Extract the (x, y) coordinate from the center of the cell holding the provided text.  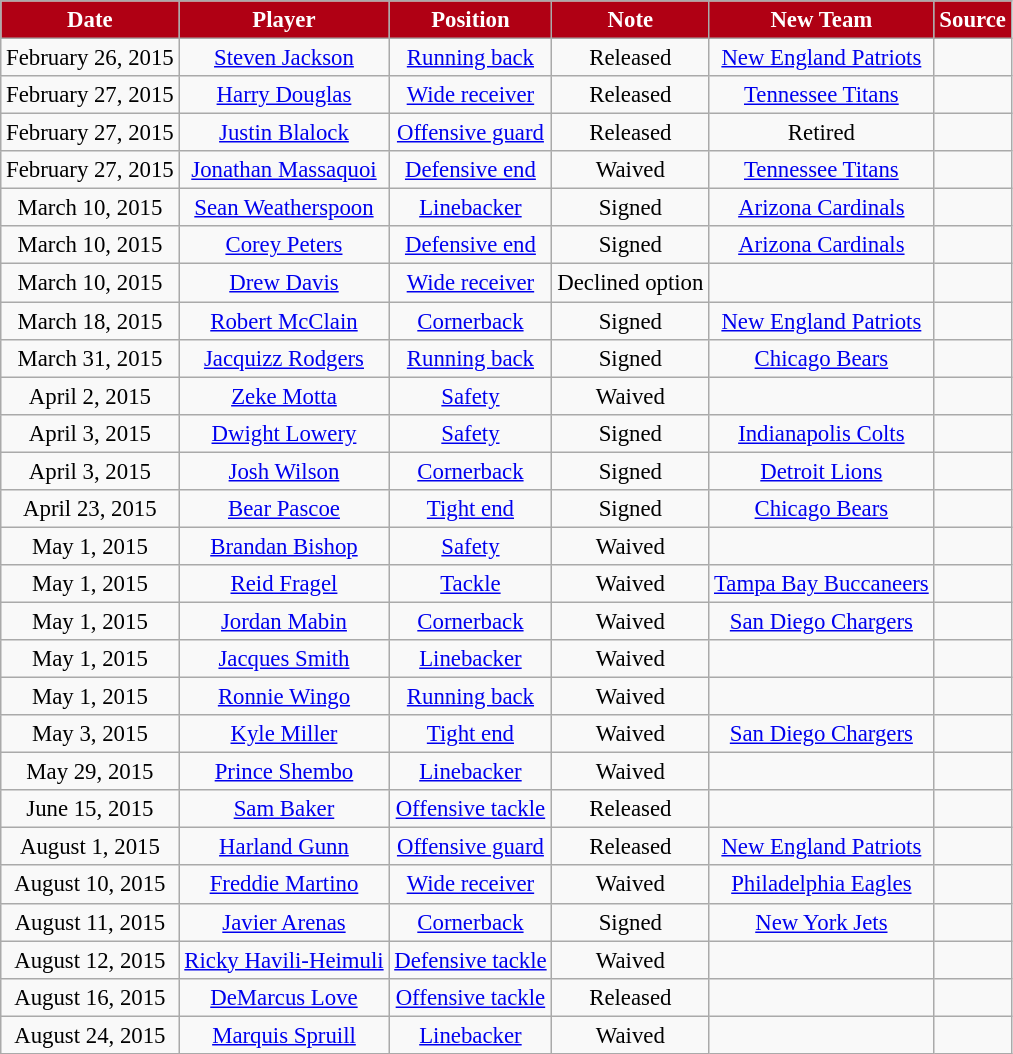
Harland Gunn (284, 847)
Brandan Bishop (284, 546)
New York Jets (822, 922)
Bear Pascoe (284, 509)
Source (972, 20)
Retired (822, 133)
Tackle (470, 584)
Defensive tackle (470, 960)
Josh Wilson (284, 471)
Justin Blalock (284, 133)
April 2, 2015 (90, 396)
DeMarcus Love (284, 997)
Kyle Miller (284, 734)
Date (90, 20)
August 24, 2015 (90, 1035)
Drew Davis (284, 283)
Freddie Martino (284, 885)
August 10, 2015 (90, 885)
May 29, 2015 (90, 772)
Sean Weatherspoon (284, 208)
Declined option (630, 283)
Player (284, 20)
Dwight Lowery (284, 433)
Ricky Havili-Heimuli (284, 960)
August 16, 2015 (90, 997)
Javier Arenas (284, 922)
Detroit Lions (822, 471)
Zeke Motta (284, 396)
Jacquizz Rodgers (284, 358)
March 31, 2015 (90, 358)
Note (630, 20)
May 3, 2015 (90, 734)
Harry Douglas (284, 95)
Jordan Mabin (284, 621)
Jacques Smith (284, 659)
August 1, 2015 (90, 847)
Philadelphia Eagles (822, 885)
Sam Baker (284, 809)
Robert McClain (284, 321)
Steven Jackson (284, 58)
February 26, 2015 (90, 58)
August 12, 2015 (90, 960)
March 18, 2015 (90, 321)
Prince Shembo (284, 772)
Reid Fragel (284, 584)
Position (470, 20)
Corey Peters (284, 245)
Marquis Spruill (284, 1035)
New Team (822, 20)
Ronnie Wingo (284, 697)
June 15, 2015 (90, 809)
Jonathan Massaquoi (284, 170)
April 23, 2015 (90, 509)
Indianapolis Colts (822, 433)
August 11, 2015 (90, 922)
Tampa Bay Buccaneers (822, 584)
